Capture the cell that displays the provided text and extract its (x, y) central coordinate. 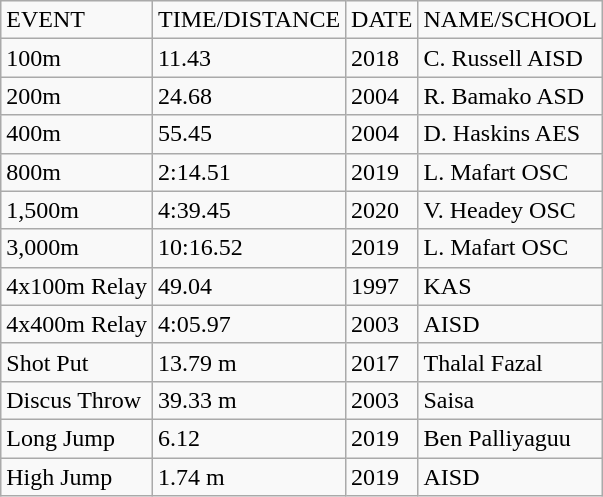
Discus Throw (77, 400)
NAME/SCHOOL (510, 20)
11.43 (248, 58)
2:14.51 (248, 172)
1,500m (77, 210)
2020 (382, 210)
Ben Palliyaguu (510, 438)
4x100m Relay (77, 286)
Thalal Fazal (510, 362)
3,000m (77, 248)
55.45 (248, 134)
Long Jump (77, 438)
200m (77, 96)
High Jump (77, 477)
EVENT (77, 20)
1.74 m (248, 477)
1997 (382, 286)
V. Headey OSC (510, 210)
2017 (382, 362)
KAS (510, 286)
13.79 m (248, 362)
Shot Put (77, 362)
100m (77, 58)
C. Russell AISD (510, 58)
24.68 (248, 96)
4x400m Relay (77, 324)
6.12 (248, 438)
10:16.52 (248, 248)
400m (77, 134)
4:39.45 (248, 210)
2018 (382, 58)
R. Bamako ASD (510, 96)
Saisa (510, 400)
DATE (382, 20)
49.04 (248, 286)
800m (77, 172)
TIME/DISTANCE (248, 20)
D. Haskins AES (510, 134)
39.33 m (248, 400)
4:05.97 (248, 324)
